Pinpoint the cell where the given text exists, returning its [X, Y] midpoint coordinate. 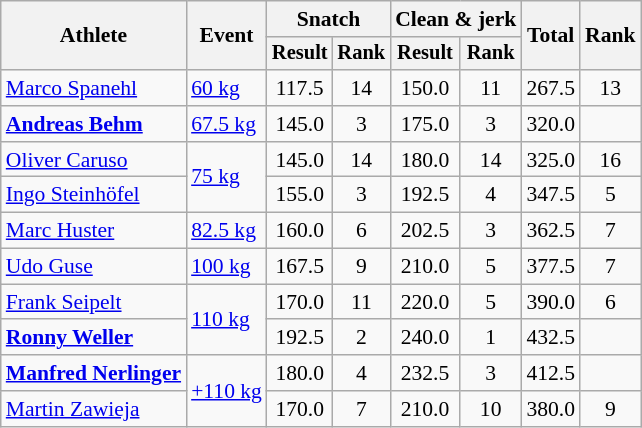
Marc Huster [94, 231]
160.0 [300, 231]
75 kg [226, 178]
Ingo Steinhöfel [94, 195]
Oliver Caruso [94, 160]
100 kg [226, 267]
82.5 kg [226, 231]
320.0 [550, 124]
Athlete [94, 36]
167.5 [300, 267]
347.5 [550, 195]
380.0 [550, 409]
175.0 [425, 124]
Andreas Behm [94, 124]
Martin Zawieja [94, 409]
220.0 [425, 302]
232.5 [425, 373]
150.0 [425, 88]
2 [362, 338]
240.0 [425, 338]
Frank Seipelt [94, 302]
Manfred Nerlinger [94, 373]
110 kg [226, 320]
Event [226, 36]
202.5 [425, 231]
13 [610, 88]
267.5 [550, 88]
412.5 [550, 373]
432.5 [550, 338]
Ronny Weller [94, 338]
60 kg [226, 88]
10 [490, 409]
+110 kg [226, 390]
Clean & jerk [456, 19]
362.5 [550, 231]
Marco Spanehl [94, 88]
Snatch [328, 19]
117.5 [300, 88]
Total [550, 36]
16 [610, 160]
Udo Guse [94, 267]
67.5 kg [226, 124]
1 [490, 338]
377.5 [550, 267]
390.0 [550, 302]
155.0 [300, 195]
325.0 [550, 160]
